Detect which cell encompasses the target text, then output its [X, Y] center coordinate. 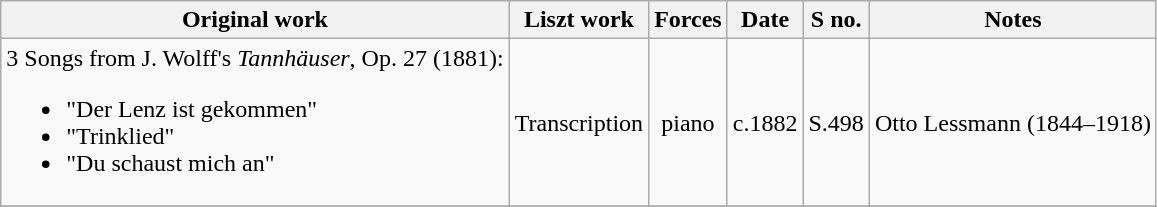
Otto Lessmann (1844–1918) [1012, 122]
Original work [255, 20]
Transcription [579, 122]
3 Songs from J. Wolff's Tannhäuser, Op. 27 (1881):"Der Lenz ist gekommen""Trinklied""Du schaust mich an" [255, 122]
c.1882 [765, 122]
Forces [688, 20]
Notes [1012, 20]
S.498 [836, 122]
piano [688, 122]
Liszt work [579, 20]
Date [765, 20]
S no. [836, 20]
